Output the [x, y] coordinate of the center of the cell containing the given text.  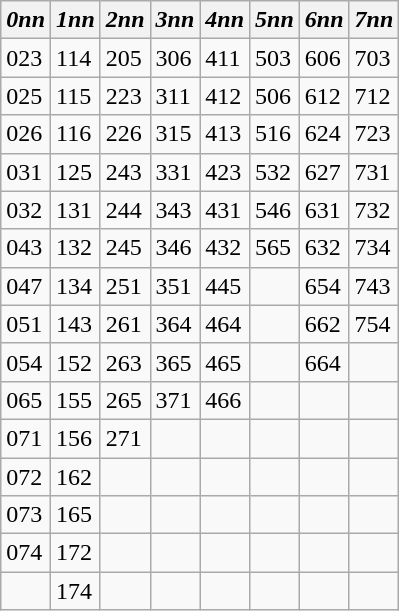
413 [225, 134]
723 [374, 134]
116 [76, 134]
031 [26, 172]
331 [175, 172]
612 [324, 96]
411 [225, 58]
654 [324, 286]
071 [26, 438]
065 [26, 400]
261 [125, 324]
263 [125, 362]
315 [175, 134]
5nn [275, 20]
251 [125, 286]
503 [275, 58]
0nn [26, 20]
7nn [374, 20]
731 [374, 172]
1nn [76, 20]
371 [175, 400]
132 [76, 248]
506 [275, 96]
465 [225, 362]
606 [324, 58]
162 [76, 477]
051 [26, 324]
365 [175, 362]
632 [324, 248]
2nn [125, 20]
627 [324, 172]
432 [225, 248]
754 [374, 324]
346 [175, 248]
431 [225, 210]
073 [26, 515]
4nn [225, 20]
114 [76, 58]
023 [26, 58]
226 [125, 134]
125 [76, 172]
743 [374, 286]
364 [175, 324]
155 [76, 400]
152 [76, 362]
464 [225, 324]
734 [374, 248]
245 [125, 248]
445 [225, 286]
165 [76, 515]
054 [26, 362]
343 [175, 210]
172 [76, 553]
423 [225, 172]
115 [76, 96]
624 [324, 134]
223 [125, 96]
664 [324, 362]
025 [26, 96]
712 [374, 96]
311 [175, 96]
265 [125, 400]
074 [26, 553]
047 [26, 286]
032 [26, 210]
516 [275, 134]
271 [125, 438]
244 [125, 210]
412 [225, 96]
156 [76, 438]
3nn [175, 20]
072 [26, 477]
732 [374, 210]
205 [125, 58]
532 [275, 172]
662 [324, 324]
631 [324, 210]
143 [76, 324]
703 [374, 58]
026 [26, 134]
134 [76, 286]
351 [175, 286]
306 [175, 58]
243 [125, 172]
174 [76, 591]
565 [275, 248]
546 [275, 210]
6nn [324, 20]
131 [76, 210]
466 [225, 400]
043 [26, 248]
